Extract the [X, Y] coordinate from the center of the cell holding the provided text.  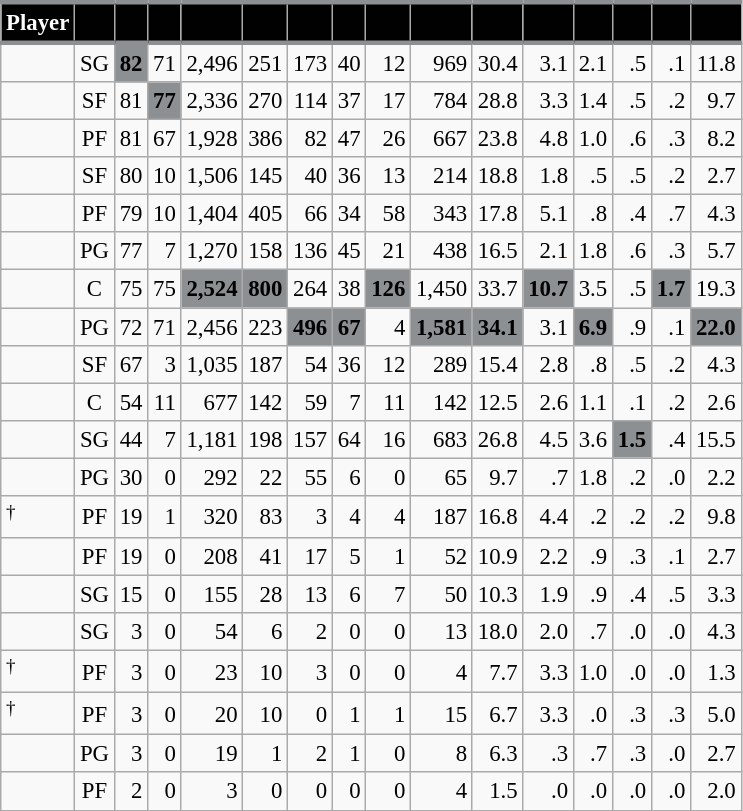
50 [442, 594]
1,450 [442, 289]
23.8 [497, 139]
136 [310, 251]
10.7 [548, 289]
58 [388, 214]
18.0 [497, 632]
41 [266, 557]
1,181 [212, 439]
26.8 [497, 439]
3.6 [592, 439]
33.7 [497, 289]
3.5 [592, 289]
44 [130, 439]
223 [266, 327]
438 [442, 251]
289 [442, 364]
30.4 [497, 62]
1,581 [442, 327]
208 [212, 557]
12.5 [497, 402]
28 [266, 594]
11.8 [716, 62]
34 [348, 214]
2,496 [212, 62]
173 [310, 62]
214 [442, 176]
1.1 [592, 402]
405 [266, 214]
4.5 [548, 439]
66 [310, 214]
72 [130, 327]
34.1 [497, 327]
270 [266, 101]
65 [442, 477]
80 [130, 176]
158 [266, 251]
Player [38, 22]
969 [442, 62]
22 [266, 477]
1.9 [548, 594]
28.8 [497, 101]
1,928 [212, 139]
47 [348, 139]
1,506 [212, 176]
114 [310, 101]
16.8 [497, 517]
18.8 [497, 176]
320 [212, 517]
251 [266, 62]
20 [212, 714]
19.3 [716, 289]
343 [442, 214]
5.7 [716, 251]
5 [348, 557]
784 [442, 101]
2,336 [212, 101]
1.4 [592, 101]
1,035 [212, 364]
1,404 [212, 214]
5.1 [548, 214]
10.3 [497, 594]
83 [266, 517]
64 [348, 439]
6.3 [497, 754]
2,524 [212, 289]
23 [212, 672]
17.8 [497, 214]
264 [310, 289]
16.5 [497, 251]
386 [266, 139]
1,270 [212, 251]
16 [388, 439]
52 [442, 557]
157 [310, 439]
6.9 [592, 327]
496 [310, 327]
15.5 [716, 439]
155 [212, 594]
30 [130, 477]
800 [266, 289]
8.2 [716, 139]
22.0 [716, 327]
5.0 [716, 714]
198 [266, 439]
1.7 [672, 289]
15.4 [497, 364]
9.8 [716, 517]
26 [388, 139]
4.8 [548, 139]
59 [310, 402]
1.3 [716, 672]
145 [266, 176]
79 [130, 214]
292 [212, 477]
8 [442, 754]
677 [212, 402]
55 [310, 477]
6.7 [497, 714]
2.8 [548, 364]
38 [348, 289]
10.9 [497, 557]
667 [442, 139]
2,456 [212, 327]
45 [348, 251]
4.4 [548, 517]
7.7 [497, 672]
126 [388, 289]
683 [442, 439]
37 [348, 101]
21 [388, 251]
